Provide the (X, Y) coordinate of the cell's center where the given text is located.  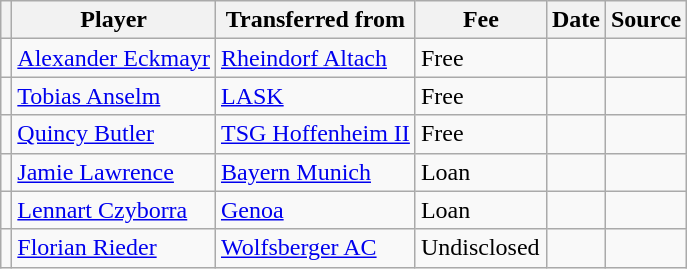
Alexander Eckmayr (114, 58)
LASK (315, 96)
Genoa (315, 210)
Player (114, 20)
TSG Hoffenheim II (315, 134)
Florian Rieder (114, 248)
Wolfsberger AC (315, 248)
Lennart Czyborra (114, 210)
Jamie Lawrence (114, 172)
Transferred from (315, 20)
Tobias Anselm (114, 96)
Date (576, 20)
Quincy Butler (114, 134)
Bayern Munich (315, 172)
Rheindorf Altach (315, 58)
Fee (480, 20)
Undisclosed (480, 248)
Source (646, 20)
